Locate the cell with the specified text and output its (X, Y) center coordinate. 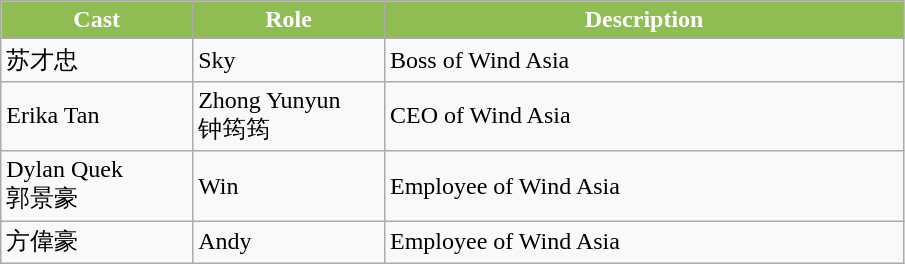
Zhong Yunyun 钟筠筠 (289, 116)
Dylan Quek 郭景豪 (97, 186)
Erika Tan (97, 116)
Andy (289, 242)
CEO of Wind Asia (644, 116)
Win (289, 186)
Boss of Wind Asia (644, 60)
苏才忠 (97, 60)
Sky (289, 60)
方偉豪 (97, 242)
Role (289, 20)
Cast (97, 20)
Description (644, 20)
